Find where the given text appears and provide that cell's center as [x, y] coordinate. 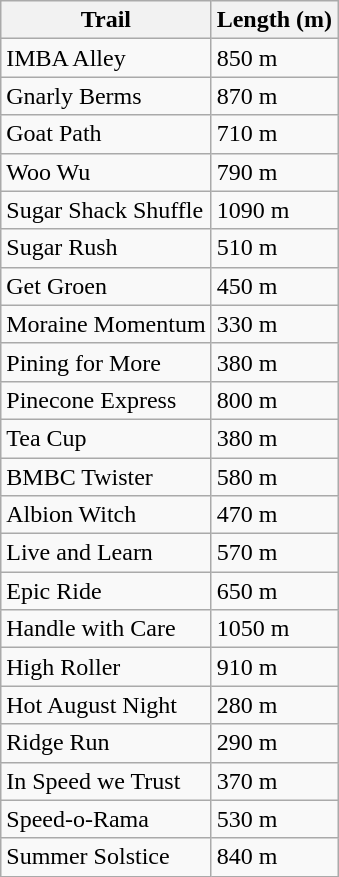
370 m [274, 781]
Woo Wu [106, 172]
870 m [274, 96]
Tea Cup [106, 438]
570 m [274, 553]
470 m [274, 515]
Sugar Shack Shuffle [106, 210]
Sugar Rush [106, 248]
290 m [274, 743]
530 m [274, 819]
Albion Witch [106, 515]
Epic Ride [106, 591]
Handle with Care [106, 629]
800 m [274, 400]
Get Groen [106, 286]
1090 m [274, 210]
Length (m) [274, 20]
510 m [274, 248]
Pining for More [106, 362]
Ridge Run [106, 743]
710 m [274, 134]
Live and Learn [106, 553]
790 m [274, 172]
330 m [274, 324]
850 m [274, 58]
Goat Path [106, 134]
1050 m [274, 629]
580 m [274, 477]
BMBC Twister [106, 477]
Pinecone Express [106, 400]
Gnarly Berms [106, 96]
IMBA Alley [106, 58]
450 m [274, 286]
840 m [274, 857]
280 m [274, 705]
Trail [106, 20]
650 m [274, 591]
Hot August Night [106, 705]
High Roller [106, 667]
910 m [274, 667]
In Speed we Trust [106, 781]
Moraine Momentum [106, 324]
Speed-o-Rama [106, 819]
Summer Solstice [106, 857]
